Determine the [X, Y] coordinate at the center of the cell enclosing the given text.  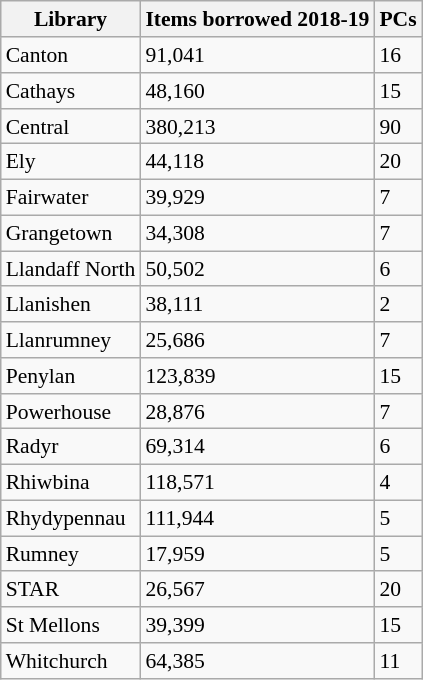
64,385 [257, 661]
Items borrowed 2018-19 [257, 19]
111,944 [257, 518]
St Mellons [71, 625]
91,041 [257, 55]
Rhiwbina [71, 482]
Llandaff North [71, 269]
39,399 [257, 625]
25,686 [257, 340]
69,314 [257, 447]
Cathays [71, 91]
34,308 [257, 233]
2 [398, 304]
Fairwater [71, 197]
28,876 [257, 411]
39,929 [257, 197]
17,959 [257, 554]
118,571 [257, 482]
Library [71, 19]
48,160 [257, 91]
Rhydypennau [71, 518]
Canton [71, 55]
Rumney [71, 554]
STAR [71, 589]
PCs [398, 19]
123,839 [257, 376]
Llanrumney [71, 340]
4 [398, 482]
Grangetown [71, 233]
44,118 [257, 162]
50,502 [257, 269]
11 [398, 661]
380,213 [257, 126]
90 [398, 126]
Radyr [71, 447]
Llanishen [71, 304]
Whitchurch [71, 661]
Central [71, 126]
Penylan [71, 376]
38,111 [257, 304]
16 [398, 55]
Ely [71, 162]
Powerhouse [71, 411]
26,567 [257, 589]
